Detect which cell encompasses the target text, then output its (x, y) center coordinate. 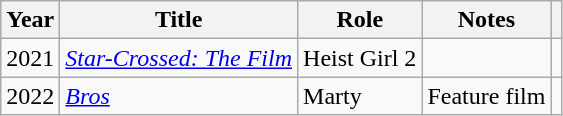
Bros (179, 96)
Marty (360, 96)
Star-Crossed: The Film (179, 58)
Heist Girl 2 (360, 58)
2022 (30, 96)
Year (30, 20)
Notes (486, 20)
Title (179, 20)
2021 (30, 58)
Role (360, 20)
Feature film (486, 96)
